From the cell containing the given text, extract its center point as [X, Y] coordinate. 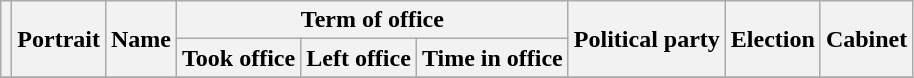
Name [140, 39]
Took office [239, 58]
Left office [359, 58]
Portrait [59, 39]
Term of office [373, 20]
Cabinet [866, 39]
Time in office [492, 58]
Election [772, 39]
Political party [646, 39]
